Capture the cell that displays the provided text and extract its (x, y) central coordinate. 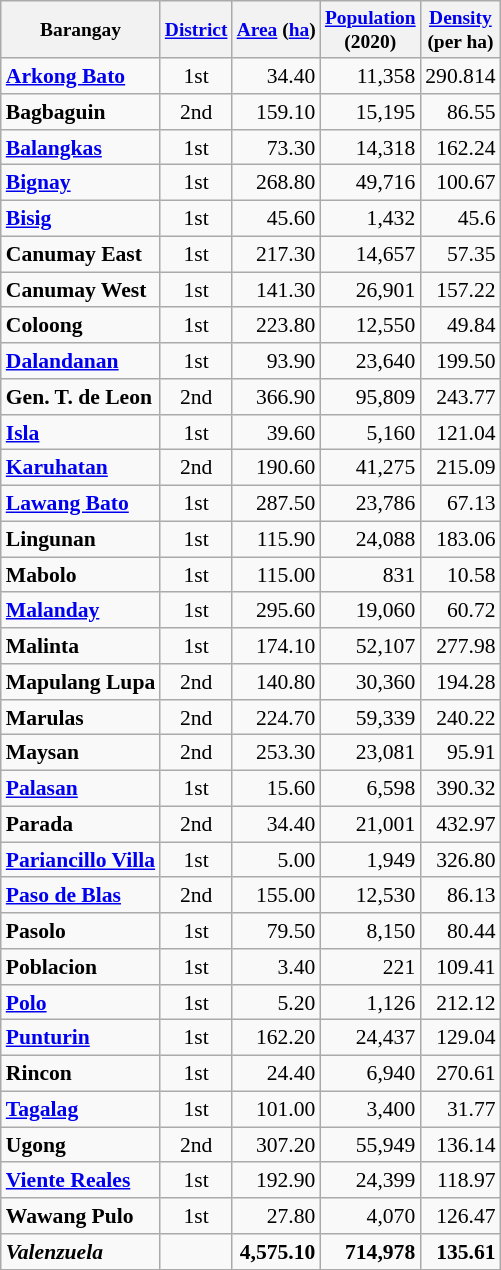
59,339 (370, 718)
432.97 (460, 824)
199.50 (460, 361)
Wawang Pulo (80, 1216)
14,318 (370, 148)
217.30 (276, 254)
215.09 (460, 468)
Pariancillo Villa (80, 860)
6,940 (370, 1074)
183.06 (460, 540)
60.72 (460, 611)
3.40 (276, 967)
86.55 (460, 112)
Polo (80, 1003)
95.91 (460, 753)
109.41 (460, 967)
115.90 (276, 540)
8,150 (370, 931)
80.44 (460, 931)
39.60 (276, 433)
174.10 (276, 646)
21,001 (370, 824)
19,060 (370, 611)
Marulas (80, 718)
162.20 (276, 1038)
Palasan (80, 789)
15,195 (370, 112)
27.80 (276, 1216)
190.60 (276, 468)
73.30 (276, 148)
55,949 (370, 1145)
95,809 (370, 397)
Bisig (80, 219)
212.12 (460, 1003)
24.40 (276, 1074)
Viente Reales (80, 1181)
12,550 (370, 326)
86.13 (460, 896)
141.30 (276, 290)
45.60 (276, 219)
Balangkas (80, 148)
Pasolo (80, 931)
14,657 (370, 254)
Paso de Blas (80, 896)
366.90 (276, 397)
Malanday (80, 611)
Population(2020) (370, 30)
270.61 (460, 1074)
45.6 (460, 219)
4,070 (370, 1216)
23,081 (370, 753)
159.10 (276, 112)
1,949 (370, 860)
287.50 (276, 504)
31.77 (460, 1110)
140.80 (276, 682)
155.00 (276, 896)
Density(per ha) (460, 30)
714,978 (370, 1252)
290.814 (460, 76)
101.00 (276, 1110)
253.30 (276, 753)
15.60 (276, 789)
26,901 (370, 290)
1,432 (370, 219)
326.80 (460, 860)
10.58 (460, 575)
11,358 (370, 76)
831 (370, 575)
192.90 (276, 1181)
Mapulang Lupa (80, 682)
1,126 (370, 1003)
Tagalag (80, 1110)
Barangay (80, 30)
136.14 (460, 1145)
5.00 (276, 860)
6,598 (370, 789)
24,399 (370, 1181)
268.80 (276, 183)
5,160 (370, 433)
221 (370, 967)
49,716 (370, 183)
194.28 (460, 682)
Karuhatan (80, 468)
79.50 (276, 931)
23,786 (370, 504)
5.20 (276, 1003)
57.35 (460, 254)
Rincon (80, 1074)
30,360 (370, 682)
240.22 (460, 718)
115.00 (276, 575)
Mabolo (80, 575)
Parada (80, 824)
100.67 (460, 183)
Canumay West (80, 290)
41,275 (370, 468)
Gen. T. de Leon (80, 397)
24,088 (370, 540)
243.77 (460, 397)
Maysan (80, 753)
23,640 (370, 361)
Bignay (80, 183)
Punturin (80, 1038)
Arkong Bato (80, 76)
93.90 (276, 361)
Isla (80, 433)
157.22 (460, 290)
121.04 (460, 433)
67.13 (460, 504)
Dalandanan (80, 361)
12,530 (370, 896)
Canumay East (80, 254)
Area (ha) (276, 30)
129.04 (460, 1038)
District (196, 30)
Valenzuela (80, 1252)
Lawang Bato (80, 504)
3,400 (370, 1110)
Lingunan (80, 540)
Bagbaguin (80, 112)
135.61 (460, 1252)
24,437 (370, 1038)
162.24 (460, 148)
118.97 (460, 1181)
Coloong (80, 326)
223.80 (276, 326)
52,107 (370, 646)
277.98 (460, 646)
390.32 (460, 789)
224.70 (276, 718)
126.47 (460, 1216)
Poblacion (80, 967)
295.60 (276, 611)
4,575.10 (276, 1252)
307.20 (276, 1145)
Malinta (80, 646)
49.84 (460, 326)
Ugong (80, 1145)
